Detect which cell encompasses the target text, then output its (x, y) center coordinate. 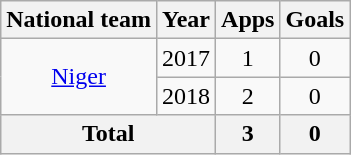
Total (108, 134)
National team (79, 20)
Niger (79, 77)
Year (186, 20)
2018 (186, 96)
2017 (186, 58)
Goals (315, 20)
1 (248, 58)
2 (248, 96)
3 (248, 134)
Apps (248, 20)
